Capture the cell that displays the provided text and extract its [x, y] central coordinate. 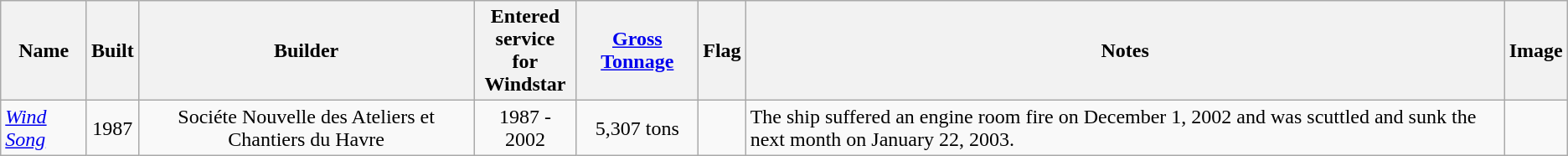
Wind Song [44, 127]
5,307 tons [637, 127]
1987 - 2002 [525, 127]
Gross Tonnage [637, 50]
The ship suffered an engine room fire on December 1, 2002 and was scuttled and sunk the next month on January 22, 2003. [1125, 127]
Sociéte Nouvelle des Ateliers et Chantiers du Havre [307, 127]
1987 [112, 127]
Built [112, 50]
Entered service for Windstar [525, 50]
Name [44, 50]
Notes [1125, 50]
Image [1536, 50]
Flag [722, 50]
Builder [307, 50]
